Pinpoint the cell where the given text exists, returning its [X, Y] midpoint coordinate. 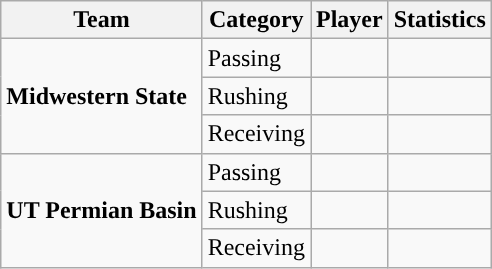
Statistics [440, 20]
Category [256, 20]
Team [102, 20]
UT Permian Basin [102, 210]
Player [349, 20]
Midwestern State [102, 96]
